From the cell containing the given text, extract its center point as (X, Y) coordinate. 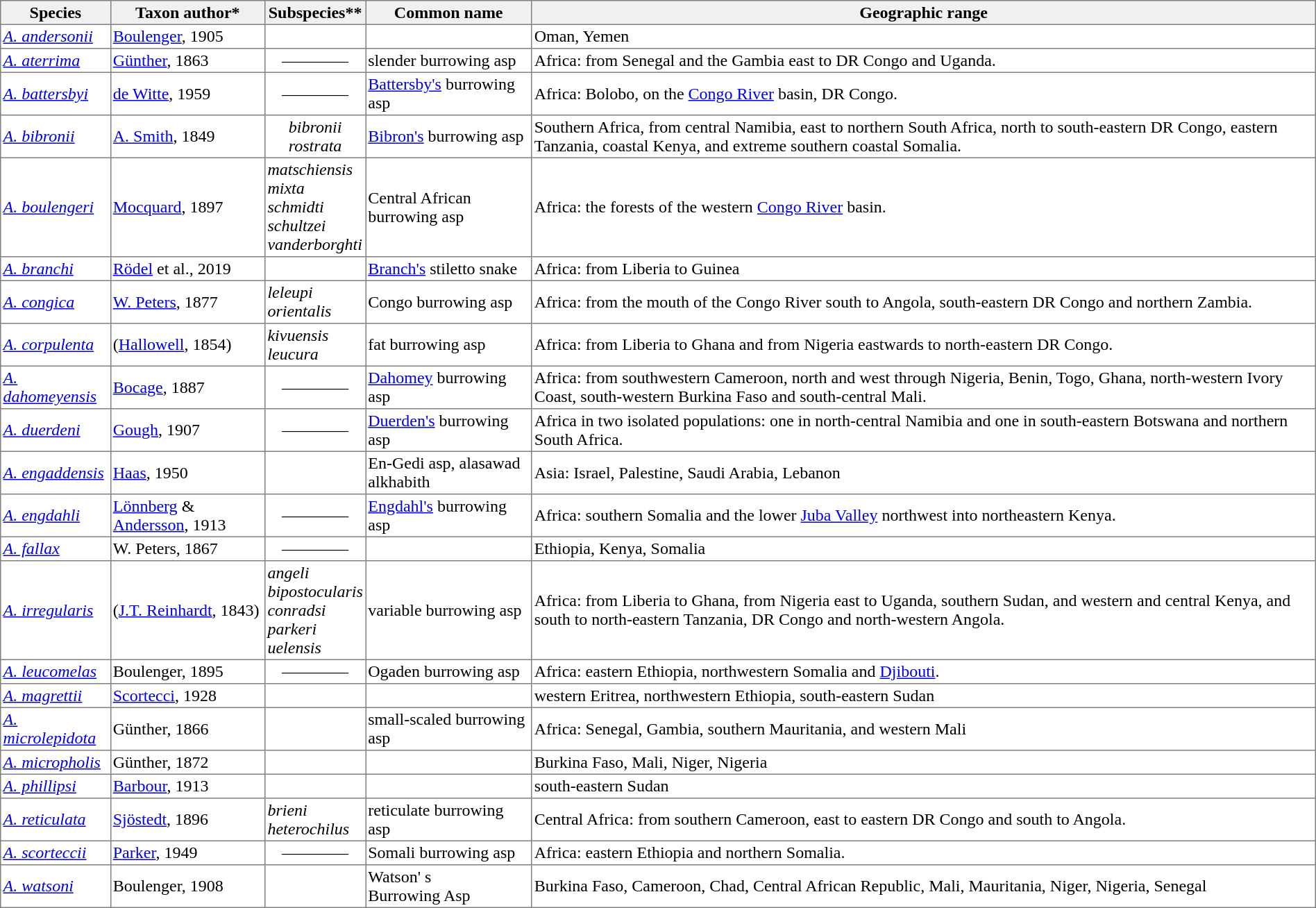
Central Africa: from southern Cameroon, east to eastern DR Congo and south to Angola. (923, 820)
A. scorteccii (56, 852)
Africa: southern Somalia and the lower Juba Valley northwest into northeastern Kenya. (923, 516)
Africa: Bolobo, on the Congo River basin, DR Congo. (923, 94)
Africa: the forests of the western Congo River basin. (923, 207)
A. corpulenta (56, 345)
Boulenger, 1905 (187, 36)
Common name (448, 12)
A. irregularis (56, 610)
Battersby's burrowing asp (448, 94)
A. leucomelas (56, 671)
A. phillipsi (56, 786)
reticulate burrowing asp (448, 820)
(Hallowell, 1854) (187, 345)
Ethiopia, Kenya, Somalia (923, 548)
Sjöstedt, 1896 (187, 820)
A. fallax (56, 548)
bibroniirostrata (315, 137)
fat burrowing asp (448, 345)
slender burrowing asp (448, 60)
A. bibronii (56, 137)
Bibron's burrowing asp (448, 137)
Günther, 1863 (187, 60)
western Eritrea, northwestern Ethiopia, south-eastern Sudan (923, 696)
Watson' sBurrowing Asp (448, 886)
angeli bipostocularis conradsi parkeri uelensis (315, 610)
Branch's stiletto snake (448, 269)
Lönnberg & Andersson, 1913 (187, 516)
Africa: from Liberia to Ghana and from Nigeria eastwards to north-eastern DR Congo. (923, 345)
Africa: from the mouth of the Congo River south to Angola, south-eastern DR Congo and northern Zambia. (923, 302)
A. engaddensis (56, 473)
Mocquard, 1897 (187, 207)
A. dahomeyensis (56, 387)
Gough, 1907 (187, 430)
(J.T. Reinhardt, 1843) (187, 610)
de Witte, 1959 (187, 94)
A. congica (56, 302)
Central African burrowing asp (448, 207)
Africa: from Senegal and the Gambia east to DR Congo and Uganda. (923, 60)
Asia: Israel, Palestine, Saudi Arabia, Lebanon (923, 473)
A. reticulata (56, 820)
Günther, 1866 (187, 729)
A. micropholis (56, 762)
A. engdahli (56, 516)
Duerden's burrowing asp (448, 430)
A. Smith, 1849 (187, 137)
Oman, Yemen (923, 36)
Rödel et al., 2019 (187, 269)
south-eastern Sudan (923, 786)
matschiensis mixta schmidti schultzei vanderborghti (315, 207)
A. microlepidota (56, 729)
Congo burrowing asp (448, 302)
A. andersonii (56, 36)
small-scaled burrowing asp (448, 729)
Boulenger, 1895 (187, 671)
Günther, 1872 (187, 762)
Taxon author* (187, 12)
Africa: from Liberia to Guinea (923, 269)
Africa: eastern Ethiopia, northwestern Somalia and Djibouti. (923, 671)
A. duerdeni (56, 430)
kivuensis leucura (315, 345)
Bocage, 1887 (187, 387)
A. magrettii (56, 696)
Boulenger, 1908 (187, 886)
Somali burrowing asp (448, 852)
A. boulengeri (56, 207)
Subspecies** (315, 12)
Ogaden burrowing asp (448, 671)
W. Peters, 1867 (187, 548)
Geographic range (923, 12)
variable burrowing asp (448, 610)
A. aterrima (56, 60)
A. battersbyi (56, 94)
leleupi orientalis (315, 302)
A. branchi (56, 269)
Africa: Senegal, Gambia, southern Mauritania, and western Mali (923, 729)
Scortecci, 1928 (187, 696)
Burkina Faso, Cameroon, Chad, Central African Republic, Mali, Mauritania, Niger, Nigeria, Senegal (923, 886)
Dahomey burrowing asp (448, 387)
Haas, 1950 (187, 473)
Africa: eastern Ethiopia and northern Somalia. (923, 852)
W. Peters, 1877 (187, 302)
A. watsoni (56, 886)
Parker, 1949 (187, 852)
Africa in two isolated populations: one in north-central Namibia and one in south-eastern Botswana and northern South Africa. (923, 430)
Barbour, 1913 (187, 786)
En-Gedi asp, alasawad alkhabith (448, 473)
Species (56, 12)
brieni heterochilus (315, 820)
Engdahl's burrowing asp (448, 516)
Burkina Faso, Mali, Niger, Nigeria (923, 762)
